Capture the cell that displays the provided text and extract its [X, Y] central coordinate. 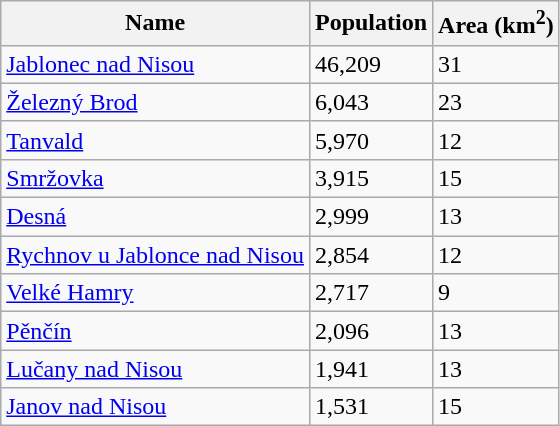
2,854 [370, 255]
Area (km2) [496, 24]
Pěnčín [156, 331]
46,209 [370, 64]
2,999 [370, 217]
Tanvald [156, 140]
Rychnov u Jablonce nad Nisou [156, 255]
Lučany nad Nisou [156, 369]
Velké Hamry [156, 293]
31 [496, 64]
23 [496, 102]
9 [496, 293]
1,531 [370, 407]
Name [156, 24]
Janov nad Nisou [156, 407]
Smržovka [156, 178]
1,941 [370, 369]
2,717 [370, 293]
2,096 [370, 331]
Population [370, 24]
Železný Brod [156, 102]
Jablonec nad Nisou [156, 64]
6,043 [370, 102]
Desná [156, 217]
3,915 [370, 178]
5,970 [370, 140]
